Output the [X, Y] coordinate of the center of the cell containing the given text.  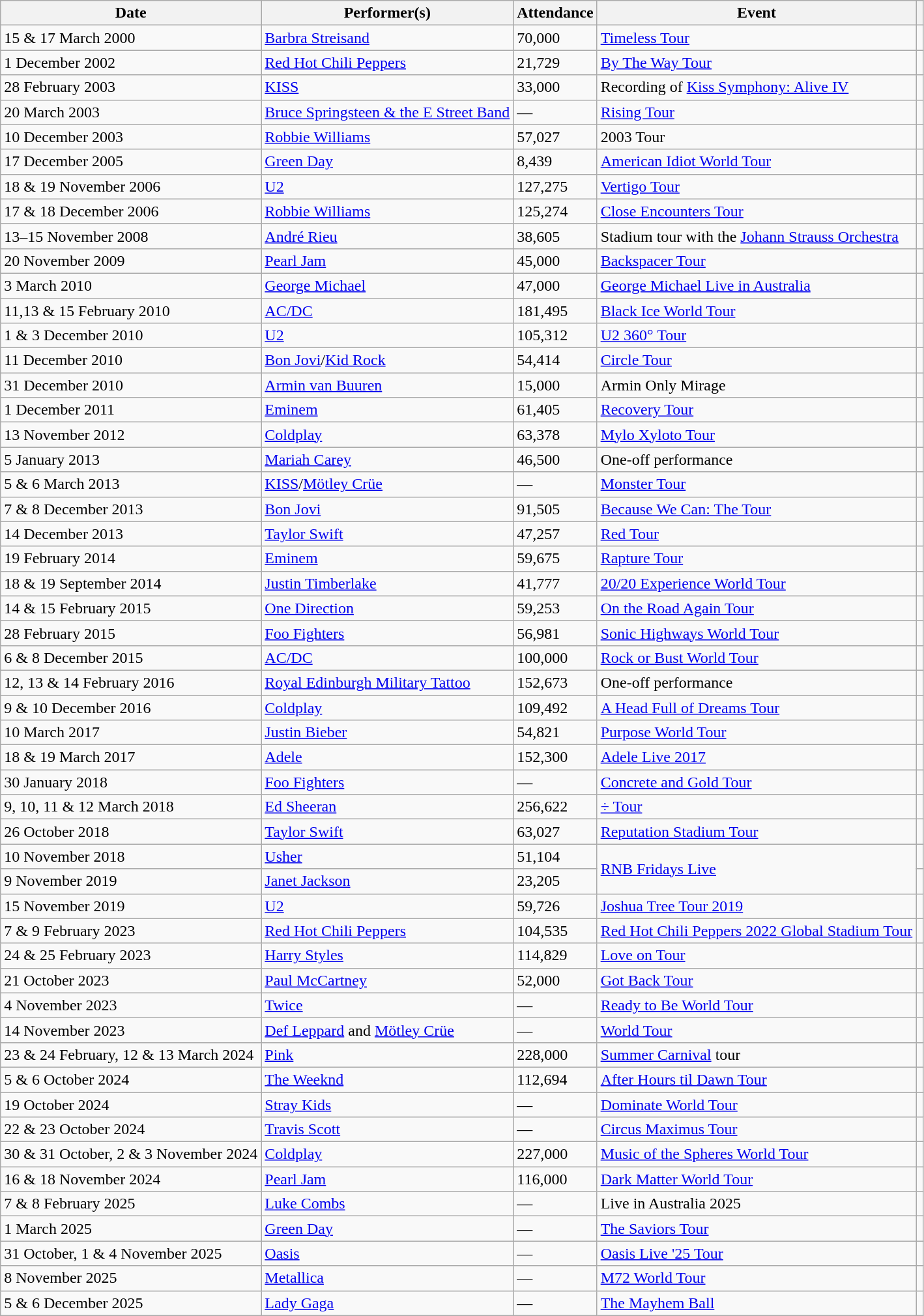
61,405 [555, 410]
33,000 [555, 87]
World Tour [757, 1030]
Ready to Be World Tour [757, 1005]
17 & 18 December 2006 [131, 211]
31 October, 1 & 4 November 2025 [131, 1253]
Justin Timberlake [387, 583]
5 & 6 December 2025 [131, 1303]
18 & 19 September 2014 [131, 583]
Ed Sheeran [387, 807]
21,729 [555, 63]
Oasis [387, 1253]
Adele Live 2017 [757, 757]
After Hours til Dawn Tour [757, 1079]
Circus Maximus Tour [757, 1130]
Live in Australia 2025 [757, 1204]
Black Ice World Tour [757, 311]
227,000 [555, 1154]
Usher [387, 856]
54,414 [555, 360]
Circle Tour [757, 360]
George Michael [387, 285]
KISS [387, 87]
Performer(s) [387, 13]
256,622 [555, 807]
16 & 18 November 2024 [131, 1179]
KISS/Mötley Crüe [387, 484]
105,312 [555, 336]
5 January 2013 [131, 460]
Vertigo Tour [757, 186]
Stray Kids [387, 1105]
Oasis Live '25 Tour [757, 1253]
8 November 2025 [131, 1278]
Timeless Tour [757, 38]
A Head Full of Dreams Tour [757, 707]
19 October 2024 [131, 1105]
10 December 2003 [131, 137]
7 & 8 December 2013 [131, 509]
20 March 2003 [131, 112]
Red Tour [757, 534]
52,000 [555, 980]
3 March 2010 [131, 285]
Got Back Tour [757, 980]
9, 10, 11 & 12 March 2018 [131, 807]
23,205 [555, 881]
Summer Carnival tour [757, 1055]
Because We Can: The Tour [757, 509]
Def Leppard and Mötley Crüe [387, 1030]
228,000 [555, 1055]
Attendance [555, 13]
Red Hot Chili Peppers 2022 Global Stadium Tour [757, 931]
63,378 [555, 435]
22 & 23 October 2024 [131, 1130]
Paul McCartney [387, 980]
91,505 [555, 509]
The Saviors Tour [757, 1229]
1 December 2011 [131, 410]
11,13 & 15 February 2010 [131, 311]
Justin Bieber [387, 733]
Mylo Xyloto Tour [757, 435]
Event [757, 13]
Rock or Bust World Tour [757, 658]
54,821 [555, 733]
125,274 [555, 211]
70,000 [555, 38]
18 & 19 November 2006 [131, 186]
41,777 [555, 583]
Stadium tour with the Johann Strauss Orchestra [757, 236]
2003 Tour [757, 137]
1 & 3 December 2010 [131, 336]
Dominate World Tour [757, 1105]
Reputation Stadium Tour [757, 832]
30 & 31 October, 2 & 3 November 2024 [131, 1154]
15 & 17 March 2000 [131, 38]
Luke Combs [387, 1204]
109,492 [555, 707]
11 December 2010 [131, 360]
152,300 [555, 757]
8,439 [555, 162]
9 November 2019 [131, 881]
17 December 2005 [131, 162]
Recovery Tour [757, 410]
46,500 [555, 460]
26 October 2018 [131, 832]
13 November 2012 [131, 435]
20/20 Experience World Tour [757, 583]
The Weeknd [387, 1079]
Concrete and Gold Tour [757, 782]
63,027 [555, 832]
American Idiot World Tour [757, 162]
Dark Matter World Tour [757, 1179]
Adele [387, 757]
57,027 [555, 137]
59,253 [555, 608]
Joshua Tree Tour 2019 [757, 906]
4 November 2023 [131, 1005]
André Rieu [387, 236]
Armin Only Mirage [757, 385]
10 November 2018 [131, 856]
Recording of Kiss Symphony: Alive IV [757, 87]
One Direction [387, 608]
Metallica [387, 1278]
1 March 2025 [131, 1229]
23 & 24 February, 12 & 13 March 2024 [131, 1055]
114,829 [555, 956]
By The Way Tour [757, 63]
100,000 [555, 658]
Music of the Spheres World Tour [757, 1154]
Bruce Springsteen & the E Street Band [387, 112]
56,981 [555, 633]
116,000 [555, 1179]
30 January 2018 [131, 782]
28 February 2015 [131, 633]
5 & 6 March 2013 [131, 484]
Pink [387, 1055]
Sonic Highways World Tour [757, 633]
Twice [387, 1005]
15,000 [555, 385]
÷ Tour [757, 807]
20 November 2009 [131, 261]
Barbra Streisand [387, 38]
59,726 [555, 906]
15 November 2019 [131, 906]
Harry Styles [387, 956]
47,000 [555, 285]
45,000 [555, 261]
47,257 [555, 534]
21 October 2023 [131, 980]
14 December 2013 [131, 534]
14 & 15 February 2015 [131, 608]
Love on Tour [757, 956]
George Michael Live in Australia [757, 285]
38,605 [555, 236]
13–15 November 2008 [131, 236]
31 December 2010 [131, 385]
7 & 8 February 2025 [131, 1204]
51,104 [555, 856]
On the Road Again Tour [757, 608]
9 & 10 December 2016 [131, 707]
181,495 [555, 311]
14 November 2023 [131, 1030]
Rising Tour [757, 112]
Rapture Tour [757, 559]
18 & 19 March 2017 [131, 757]
U2 360° Tour [757, 336]
RNB Fridays Live [757, 869]
12, 13 & 14 February 2016 [131, 682]
The Mayhem Ball [757, 1303]
Backspacer Tour [757, 261]
Armin van Buuren [387, 385]
104,535 [555, 931]
Janet Jackson [387, 881]
127,275 [555, 186]
M72 World Tour [757, 1278]
Bon Jovi [387, 509]
10 March 2017 [131, 733]
7 & 9 February 2023 [131, 931]
1 December 2002 [131, 63]
Purpose World Tour [757, 733]
Close Encounters Tour [757, 211]
Royal Edinburgh Military Tattoo [387, 682]
6 & 8 December 2015 [131, 658]
112,694 [555, 1079]
59,675 [555, 559]
Lady Gaga [387, 1303]
Travis Scott [387, 1130]
19 February 2014 [131, 559]
Date [131, 13]
24 & 25 February 2023 [131, 956]
5 & 6 October 2024 [131, 1079]
Monster Tour [757, 484]
Mariah Carey [387, 460]
Bon Jovi/Kid Rock [387, 360]
152,673 [555, 682]
28 February 2003 [131, 87]
